Search for the cell housing the specified text and yield its [x, y] center coordinate. 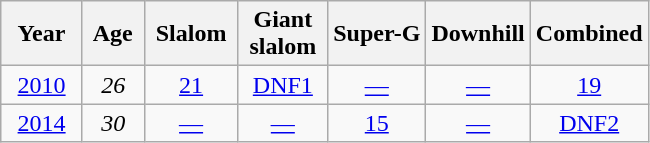
21 [191, 85]
Age [113, 34]
Slalom [191, 34]
19 [589, 85]
Combined [589, 34]
2014 [42, 123]
DNF1 [283, 85]
Year [42, 34]
15 [377, 123]
30 [113, 123]
2010 [42, 85]
DNF2 [589, 123]
26 [113, 85]
Super-G [377, 34]
Giant slalom [283, 34]
Downhill [478, 34]
